Identify which cell holds the provided text, then report its [x, y] central coordinate. 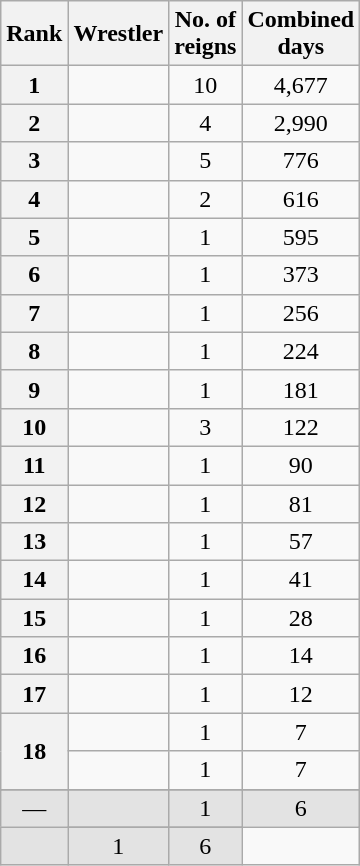
28 [301, 618]
2,990 [301, 123]
4,677 [301, 85]
181 [301, 389]
224 [301, 351]
595 [301, 237]
Combineddays [301, 34]
17 [34, 694]
90 [301, 465]
18 [34, 751]
616 [301, 199]
11 [34, 465]
13 [34, 542]
16 [34, 656]
41 [301, 580]
— [34, 808]
776 [301, 161]
373 [301, 275]
No. ofreigns [206, 34]
9 [34, 389]
8 [34, 351]
Wrestler [118, 34]
Rank [34, 34]
15 [34, 618]
81 [301, 503]
122 [301, 427]
256 [301, 313]
57 [301, 542]
